Capture the cell that displays the provided text and extract its [X, Y] central coordinate. 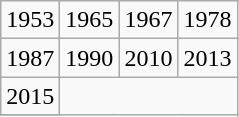
1990 [90, 58]
1987 [30, 58]
1978 [208, 20]
1953 [30, 20]
2013 [208, 58]
1967 [148, 20]
2010 [148, 58]
1965 [90, 20]
2015 [30, 96]
